Provide the [X, Y] coordinate of the cell's center where the given text is located.  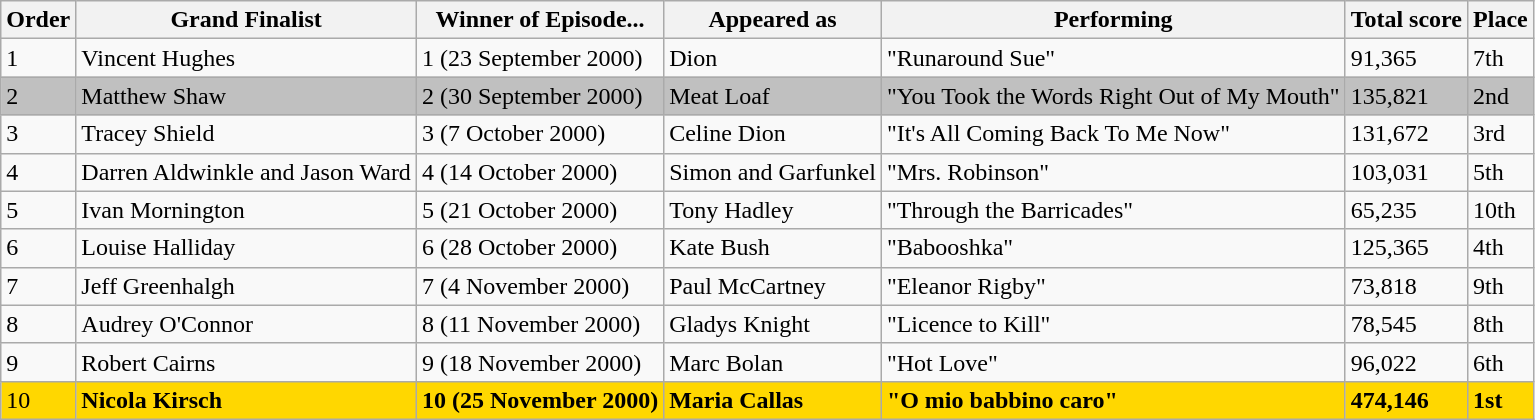
Tracey Shield [246, 134]
Robert Cairns [246, 362]
6th [1501, 362]
Performing [1113, 20]
3 [38, 134]
6 (28 October 2000) [540, 248]
5 [38, 210]
10th [1501, 210]
2nd [1501, 96]
Place [1501, 20]
Order [38, 20]
Simon and Garfunkel [773, 172]
"O mio babbino caro" [1113, 400]
3rd [1501, 134]
Ivan Mornington [246, 210]
10 (25 November 2000) [540, 400]
"Babooshka" [1113, 248]
2 (30 September 2000) [540, 96]
Kate Bush [773, 248]
96,022 [1406, 362]
Total score [1406, 20]
"Licence to Kill" [1113, 324]
"You Took the Words Right Out of My Mouth" [1113, 96]
135,821 [1406, 96]
"Through the Barricades" [1113, 210]
131,672 [1406, 134]
5 (21 October 2000) [540, 210]
78,545 [1406, 324]
1st [1501, 400]
9 (18 November 2000) [540, 362]
7 [38, 286]
Nicola Kirsch [246, 400]
Jeff Greenhalgh [246, 286]
Grand Finalist [246, 20]
"Runaround Sue" [1113, 58]
91,365 [1406, 58]
Paul McCartney [773, 286]
9th [1501, 286]
4 [38, 172]
Audrey O'Connor [246, 324]
474,146 [1406, 400]
103,031 [1406, 172]
Tony Hadley [773, 210]
9 [38, 362]
73,818 [1406, 286]
65,235 [1406, 210]
Darren Aldwinkle and Jason Ward [246, 172]
"It's All Coming Back To Me Now" [1113, 134]
"Mrs. Robinson" [1113, 172]
Louise Halliday [246, 248]
125,365 [1406, 248]
Dion [773, 58]
1 (23 September 2000) [540, 58]
Vincent Hughes [246, 58]
Marc Bolan [773, 362]
Appeared as [773, 20]
1 [38, 58]
8th [1501, 324]
Meat Loaf [773, 96]
"Eleanor Rigby" [1113, 286]
8 [38, 324]
10 [38, 400]
7th [1501, 58]
Celine Dion [773, 134]
7 (4 November 2000) [540, 286]
2 [38, 96]
Matthew Shaw [246, 96]
Gladys Knight [773, 324]
4 (14 October 2000) [540, 172]
4th [1501, 248]
8 (11 November 2000) [540, 324]
3 (7 October 2000) [540, 134]
Maria Callas [773, 400]
5th [1501, 172]
Winner of Episode... [540, 20]
"Hot Love" [1113, 362]
6 [38, 248]
